Find where the given text appears and provide that cell's center as (x, y) coordinate. 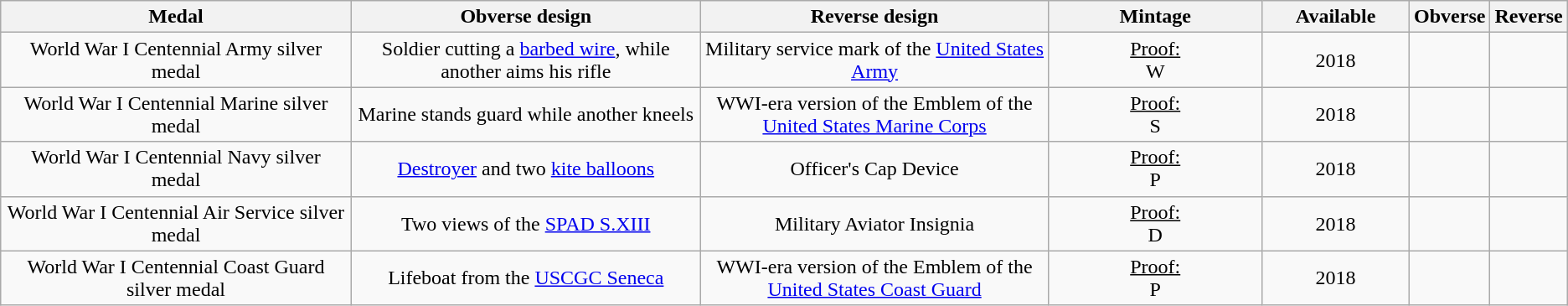
Military service mark of the United States Army (874, 60)
Lifeboat from the USCGC Seneca (526, 278)
Proof: W (1156, 60)
Soldier cutting a barbed wire, while another aims his rifle (526, 60)
Reverse design (874, 17)
Reverse (1529, 17)
Proof: S (1156, 114)
World War I Centennial Air Service silver medal (176, 223)
Obverse (1450, 17)
WWI-era version of the Emblem of the United States Marine Corps (874, 114)
Available (1336, 17)
World War I Centennial Coast Guard silver medal (176, 278)
World War I Centennial Army silver medal (176, 60)
Medal (176, 17)
Destroyer and two kite balloons (526, 169)
Obverse design (526, 17)
Officer's Cap Device (874, 169)
WWI-era version of the Emblem of the United States Coast Guard (874, 278)
Two views of the SPAD S.XIII (526, 223)
Mintage (1156, 17)
Marine stands guard while another kneels (526, 114)
Military Aviator Insignia (874, 223)
World War I Centennial Navy silver medal (176, 169)
Proof: D (1156, 223)
World War I Centennial Marine silver medal (176, 114)
